Extract the [X, Y] coordinate from the center of the cell holding the provided text.  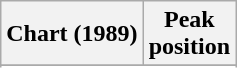
Peakposition [189, 34]
Chart (1989) [72, 34]
